Search for the cell housing the specified text and yield its [X, Y] center coordinate. 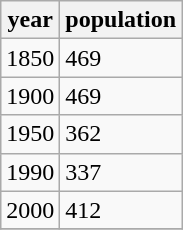
population [121, 20]
1990 [30, 172]
2000 [30, 210]
362 [121, 134]
1850 [30, 58]
1900 [30, 96]
412 [121, 210]
1950 [30, 134]
337 [121, 172]
year [30, 20]
